Output the [X, Y] coordinate of the center of the cell containing the given text.  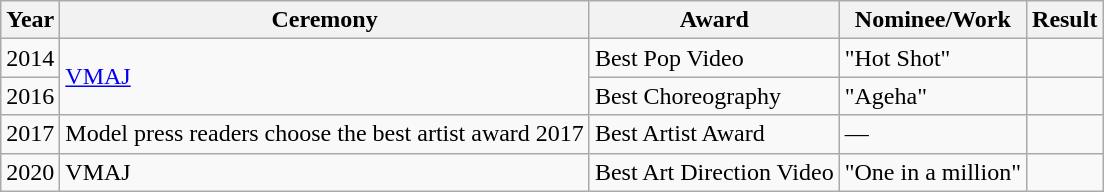
Award [714, 20]
— [932, 134]
Best Art Direction Video [714, 172]
Year [30, 20]
Best Pop Video [714, 58]
Result [1065, 20]
Best Artist Award [714, 134]
2016 [30, 96]
2017 [30, 134]
"Ageha" [932, 96]
"One in a million" [932, 172]
Best Choreography [714, 96]
"Hot Shot" [932, 58]
2020 [30, 172]
2014 [30, 58]
Nominee/Work [932, 20]
Model press readers choose the best artist award 2017 [325, 134]
Ceremony [325, 20]
